Output the (X, Y) coordinate of the center of the cell containing the given text.  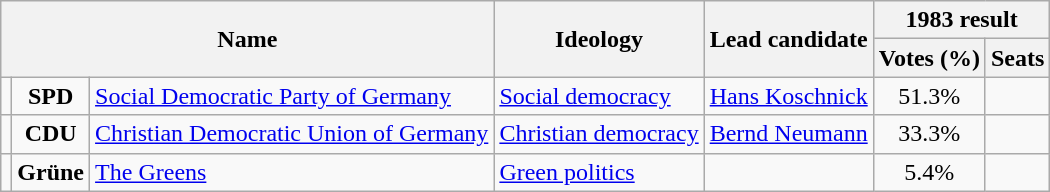
Seats (1017, 58)
Social democracy (599, 96)
Votes (%) (929, 58)
33.3% (929, 134)
SPD (51, 96)
Lead candidate (788, 39)
Social Democratic Party of Germany (292, 96)
1983 result (962, 20)
Grüne (51, 172)
Name (248, 39)
Christian Democratic Union of Germany (292, 134)
CDU (51, 134)
Bernd Neumann (788, 134)
Green politics (599, 172)
The Greens (292, 172)
Ideology (599, 39)
Hans Koschnick (788, 96)
5.4% (929, 172)
51.3% (929, 96)
Christian democracy (599, 134)
